Determine the [x, y] coordinate at the center of the cell enclosing the given text.  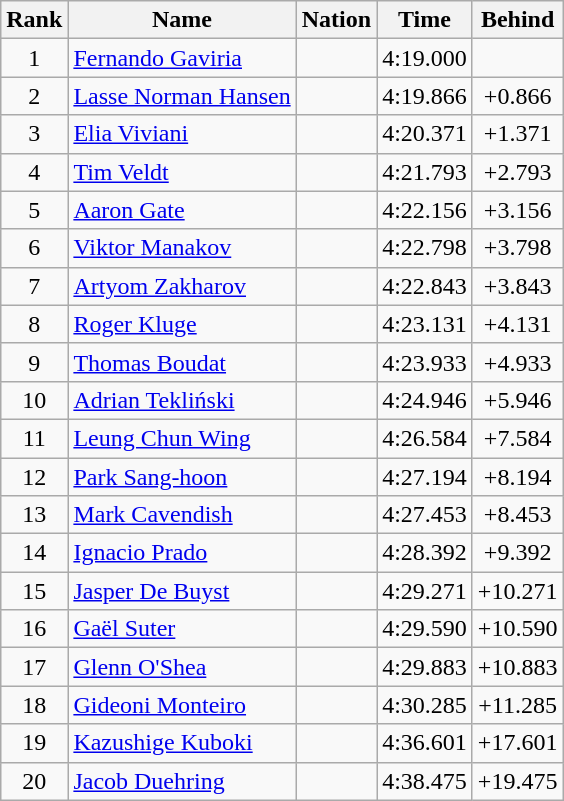
5 [34, 210]
4:22.798 [425, 248]
4:36.601 [425, 743]
Tim Veldt [182, 172]
11 [34, 438]
+2.793 [518, 172]
1 [34, 58]
3 [34, 134]
4:20.371 [425, 134]
4:24.946 [425, 400]
Time [425, 20]
+19.475 [518, 781]
10 [34, 400]
+9.392 [518, 553]
+7.584 [518, 438]
14 [34, 553]
Behind [518, 20]
Jasper De Buyst [182, 591]
Adrian Tekliński [182, 400]
4:38.475 [425, 781]
+3.798 [518, 248]
Leung Chun Wing [182, 438]
4:29.271 [425, 591]
Lasse Norman Hansen [182, 96]
Glenn O'Shea [182, 667]
6 [34, 248]
Aaron Gate [182, 210]
+3.156 [518, 210]
+17.601 [518, 743]
Ignacio Prado [182, 553]
4:27.453 [425, 515]
4:19.000 [425, 58]
+10.883 [518, 667]
Gaël Suter [182, 629]
4:23.933 [425, 362]
Viktor Manakov [182, 248]
4:26.584 [425, 438]
4:21.793 [425, 172]
4:28.392 [425, 553]
4:29.883 [425, 667]
Elia Viviani [182, 134]
+5.946 [518, 400]
+1.371 [518, 134]
Roger Kluge [182, 324]
+10.271 [518, 591]
+4.933 [518, 362]
Rank [34, 20]
4:27.194 [425, 477]
Jacob Duehring [182, 781]
20 [34, 781]
Gideoni Monteiro [182, 705]
7 [34, 286]
4:22.843 [425, 286]
4:22.156 [425, 210]
4:29.590 [425, 629]
+8.453 [518, 515]
+0.866 [518, 96]
12 [34, 477]
8 [34, 324]
4:19.866 [425, 96]
Mark Cavendish [182, 515]
15 [34, 591]
Thomas Boudat [182, 362]
9 [34, 362]
4:23.131 [425, 324]
18 [34, 705]
+3.843 [518, 286]
19 [34, 743]
2 [34, 96]
13 [34, 515]
Fernando Gaviria [182, 58]
+4.131 [518, 324]
16 [34, 629]
Artyom Zakharov [182, 286]
Nation [336, 20]
+11.285 [518, 705]
+10.590 [518, 629]
Kazushige Kuboki [182, 743]
4 [34, 172]
Name [182, 20]
17 [34, 667]
Park Sang-hoon [182, 477]
+8.194 [518, 477]
4:30.285 [425, 705]
